Return (X, Y) of the center of cell containing provided text 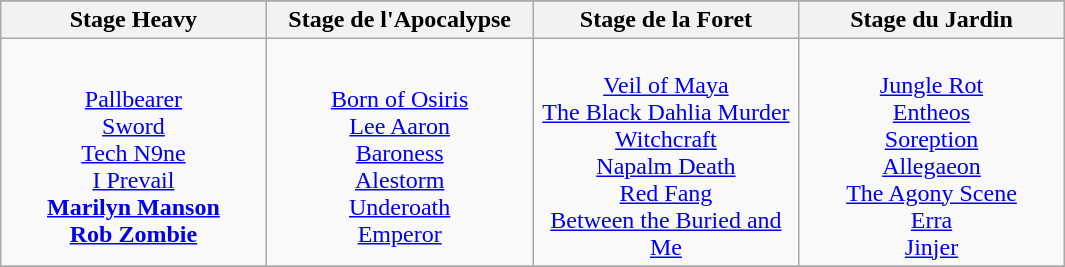
Stage de la Foret (666, 20)
Pallbearer Sword Tech N9ne I Prevail Marilyn Manson Rob Zombie (134, 152)
Stage du Jardin (932, 20)
Stage Heavy (134, 20)
Born of Osiris Lee Aaron Baroness Alestorm Underoath Emperor (400, 152)
Veil of Maya The Black Dahlia Murder Witchcraft Napalm Death Red Fang Between the Buried and Me (666, 152)
Jungle Rot Entheos Soreption Allegaeon The Agony Scene Erra Jinjer (932, 152)
Stage de l'Apocalypse (400, 20)
